Scan for the cell matching the given text and deliver its (X, Y) coordinate at center. 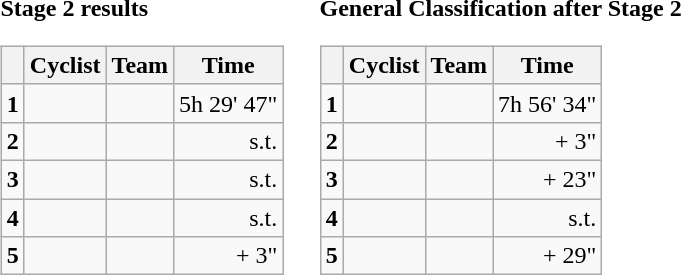
5h 29' 47" (228, 103)
+ 23" (548, 179)
7h 56' 34" (548, 103)
+ 29" (548, 256)
